Output the (x, y) coordinate of the center of the cell containing the given text.  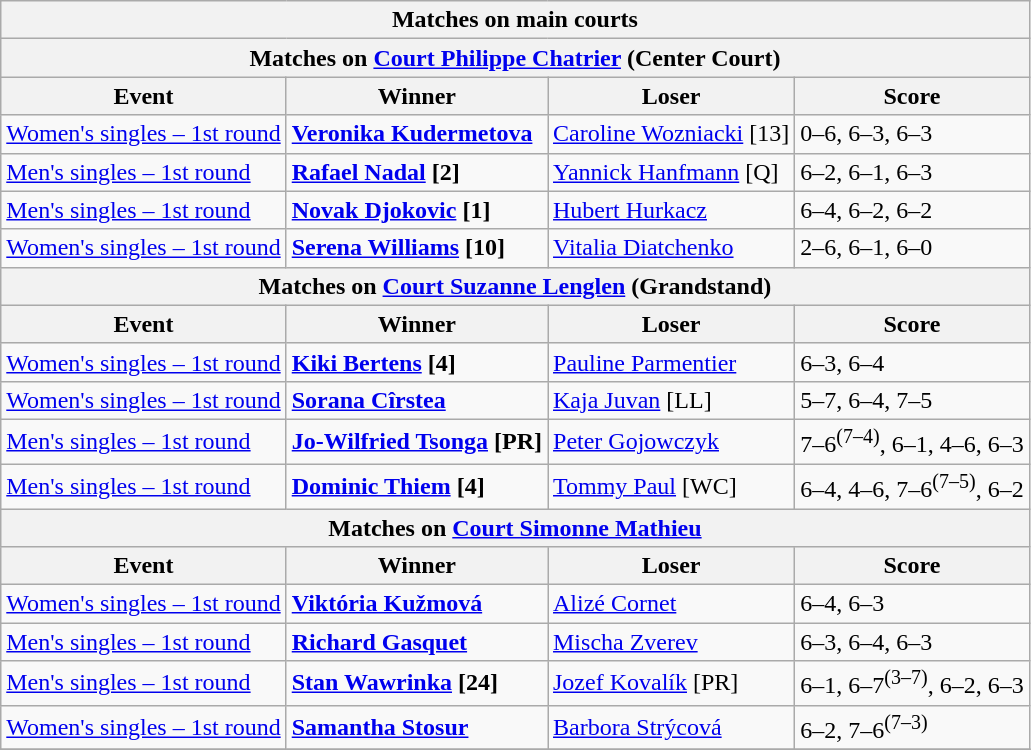
Jozef Kovalík [PR] (672, 684)
Matches on main courts (515, 20)
2–6, 6–1, 6–0 (912, 248)
6–1, 6–7(3–7), 6–2, 6–3 (912, 684)
Yannick Hanfmann [Q] (672, 172)
Serena Williams [10] (416, 248)
6–4, 6–3 (912, 604)
0–6, 6–3, 6–3 (912, 134)
5–7, 6–4, 7–5 (912, 400)
6–4, 4–6, 7–6(7–5), 6–2 (912, 486)
Kiki Bertens [4] (416, 362)
Pauline Parmentier (672, 362)
7–6(7–4), 6–1, 4–6, 6–3 (912, 442)
6–2, 6–1, 6–3 (912, 172)
6–3, 6–4, 6–3 (912, 642)
Alizé Cornet (672, 604)
Samantha Stosur (416, 728)
6–4, 6–2, 6–2 (912, 210)
Tommy Paul [WC] (672, 486)
Richard Gasquet (416, 642)
Kaja Juvan [LL] (672, 400)
Matches on Court Suzanne Lenglen (Grandstand) (515, 286)
Sorana Cîrstea (416, 400)
Veronika Kudermetova (416, 134)
Matches on Court Simonne Mathieu (515, 528)
Vitalia Diatchenko (672, 248)
Dominic Thiem [4] (416, 486)
Matches on Court Philippe Chatrier (Center Court) (515, 58)
6–3, 6–4 (912, 362)
6–2, 7–6(7–3) (912, 728)
Rafael Nadal [2] (416, 172)
Mischa Zverev (672, 642)
Viktória Kužmová (416, 604)
Jo-Wilfried Tsonga [PR] (416, 442)
Barbora Strýcová (672, 728)
Peter Gojowczyk (672, 442)
Caroline Wozniacki [13] (672, 134)
Novak Djokovic [1] (416, 210)
Hubert Hurkacz (672, 210)
Stan Wawrinka [24] (416, 684)
